Output the [x, y] coordinate of the center of the cell containing the given text.  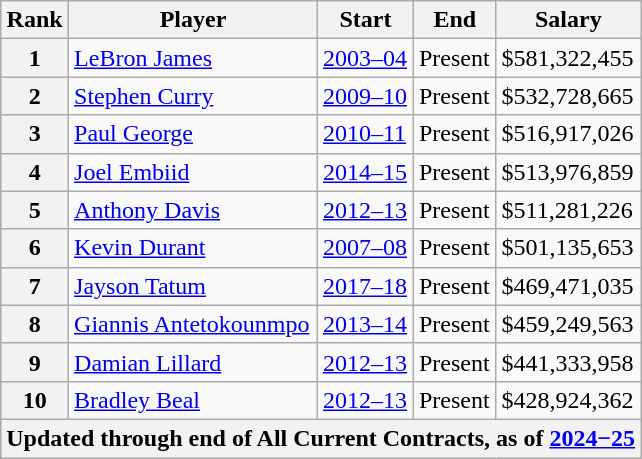
2010–11 [365, 134]
$441,333,958 [568, 362]
2017–18 [365, 286]
$469,471,035 [568, 286]
7 [35, 286]
Damian Lillard [194, 362]
Anthony Davis [194, 210]
Start [365, 20]
$516,917,026 [568, 134]
Updated through end of All Current Contracts, as of 2024−25 [321, 438]
$501,135,653 [568, 248]
Stephen Curry [194, 96]
10 [35, 400]
2009–10 [365, 96]
Paul George [194, 134]
9 [35, 362]
Bradley Beal [194, 400]
2 [35, 96]
Kevin Durant [194, 248]
3 [35, 134]
$428,924,362 [568, 400]
6 [35, 248]
8 [35, 324]
Salary [568, 20]
Jayson Tatum [194, 286]
End [454, 20]
2013–14 [365, 324]
4 [35, 172]
$511,281,226 [568, 210]
$581,322,455 [568, 58]
5 [35, 210]
LeBron James [194, 58]
2014–15 [365, 172]
1 [35, 58]
Player [194, 20]
2007–08 [365, 248]
$513,976,859 [568, 172]
Rank [35, 20]
$532,728,665 [568, 96]
Giannis Antetokounmpo [194, 324]
$459,249,563 [568, 324]
Joel Embiid [194, 172]
2003–04 [365, 58]
